Find where the given text appears and provide that cell's center as (x, y) coordinate. 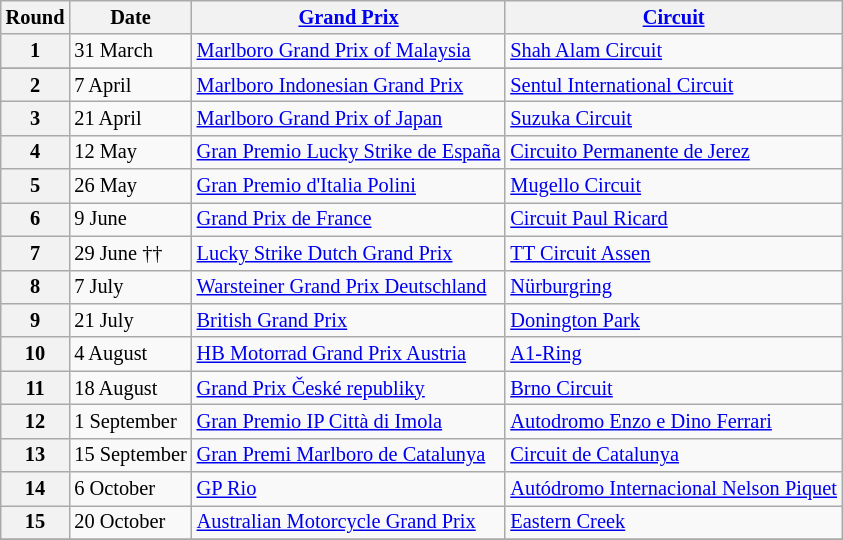
Date (130, 17)
Circuit Paul Ricard (673, 219)
A1-Ring (673, 354)
HB Motorrad Grand Prix Austria (349, 354)
Eastern Creek (673, 522)
2 (36, 85)
Autodromo Enzo e Dino Ferrari (673, 421)
Circuit (673, 17)
21 April (130, 118)
Sentul International Circuit (673, 85)
7 (36, 253)
Marlboro Indonesian Grand Prix (349, 85)
Grand Prix (349, 17)
26 May (130, 186)
9 June (130, 219)
6 (36, 219)
4 August (130, 354)
Gran Premio Lucky Strike de España (349, 152)
7 April (130, 85)
Brno Circuit (673, 388)
3 (36, 118)
Marlboro Grand Prix of Malaysia (349, 51)
29 June †† (130, 253)
12 May (130, 152)
7 July (130, 287)
Grand Prix České republiky (349, 388)
Nürburgring (673, 287)
Suzuka Circuit (673, 118)
Australian Motorcycle Grand Prix (349, 522)
18 August (130, 388)
9 (36, 320)
Mugello Circuit (673, 186)
Shah Alam Circuit (673, 51)
31 March (130, 51)
Circuit de Catalunya (673, 455)
Lucky Strike Dutch Grand Prix (349, 253)
12 (36, 421)
Gran Premio d'Italia Polini (349, 186)
15 September (130, 455)
6 October (130, 489)
8 (36, 287)
Gran Premi Marlboro de Catalunya (349, 455)
Grand Prix de France (349, 219)
1 September (130, 421)
TT Circuit Assen (673, 253)
Marlboro Grand Prix of Japan (349, 118)
1 (36, 51)
Gran Premio IP Città di Imola (349, 421)
14 (36, 489)
Warsteiner Grand Prix Deutschland (349, 287)
Autódromo Internacional Nelson Piquet (673, 489)
Round (36, 17)
21 July (130, 320)
Donington Park (673, 320)
GP Rio (349, 489)
11 (36, 388)
5 (36, 186)
15 (36, 522)
13 (36, 455)
4 (36, 152)
20 October (130, 522)
10 (36, 354)
Circuito Permanente de Jerez (673, 152)
British Grand Prix (349, 320)
